For the text-containing cell, return its midpoint in [X, Y] coordinate format. 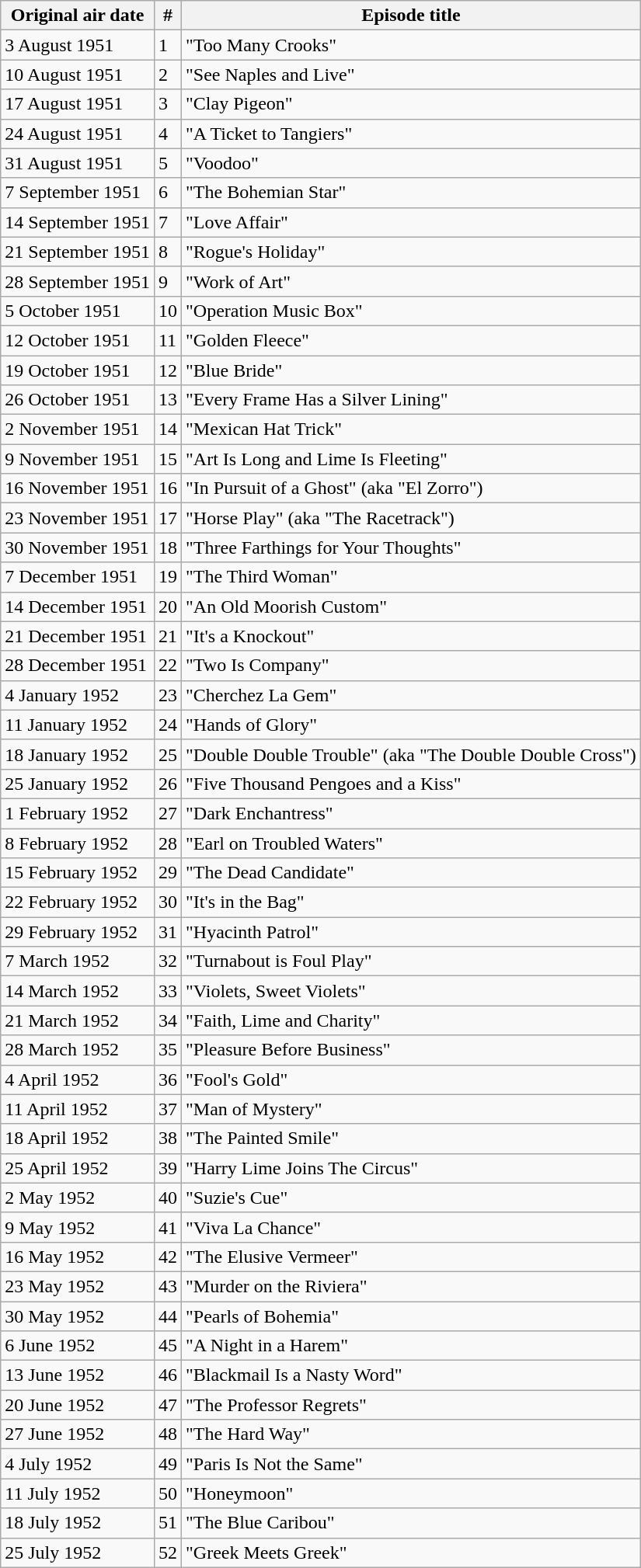
33 [168, 991]
"Earl on Troubled Waters" [412, 843]
30 [168, 902]
4 July 1952 [78, 1464]
23 November 1951 [78, 518]
16 November 1951 [78, 488]
31 August 1951 [78, 163]
1 [168, 45]
"A Ticket to Tangiers" [412, 134]
"Viva La Chance" [412, 1227]
25 April 1952 [78, 1168]
"Mexican Hat Trick" [412, 429]
"Voodoo" [412, 163]
1 February 1952 [78, 813]
28 December 1951 [78, 666]
32 [168, 961]
"Pleasure Before Business" [412, 1050]
23 May 1952 [78, 1286]
24 [168, 725]
11 July 1952 [78, 1493]
21 March 1952 [78, 1020]
"Golden Fleece" [412, 340]
12 [168, 370]
28 [168, 843]
"Honeymoon" [412, 1493]
"Murder on the Riviera" [412, 1286]
"Hands of Glory" [412, 725]
"A Night in a Harem" [412, 1346]
4 [168, 134]
"Double Double Trouble" (aka "The Double Double Cross") [412, 754]
7 September 1951 [78, 193]
"Greek Meets Greek" [412, 1552]
8 [168, 252]
13 [168, 400]
"The Hard Way" [412, 1434]
11 [168, 340]
"Operation Music Box" [412, 311]
6 June 1952 [78, 1346]
40 [168, 1198]
Episode title [412, 16]
3 August 1951 [78, 45]
44 [168, 1316]
"It's in the Bag" [412, 902]
14 [168, 429]
10 August 1951 [78, 75]
28 March 1952 [78, 1050]
15 February 1952 [78, 873]
5 October 1951 [78, 311]
15 [168, 459]
22 [168, 666]
"Horse Play" (aka "The Racetrack") [412, 518]
8 February 1952 [78, 843]
14 March 1952 [78, 991]
5 [168, 163]
13 June 1952 [78, 1375]
11 April 1952 [78, 1109]
4 April 1952 [78, 1080]
"Three Farthings for Your Thoughts" [412, 548]
20 [168, 607]
30 November 1951 [78, 548]
"Harry Lime Joins The Circus" [412, 1168]
50 [168, 1493]
18 [168, 548]
Original air date [78, 16]
47 [168, 1405]
"The Painted Smile" [412, 1139]
36 [168, 1080]
19 [168, 577]
"Clay Pigeon" [412, 104]
"Every Frame Has a Silver Lining" [412, 400]
16 May 1952 [78, 1257]
"Turnabout is Foul Play" [412, 961]
9 [168, 281]
"Rogue's Holiday" [412, 252]
31 [168, 932]
28 September 1951 [78, 281]
"Art Is Long and Lime Is Fleeting" [412, 459]
49 [168, 1464]
21 December 1951 [78, 636]
38 [168, 1139]
9 May 1952 [78, 1227]
25 January 1952 [78, 784]
7 December 1951 [78, 577]
10 [168, 311]
41 [168, 1227]
"The Blue Caribou" [412, 1523]
25 July 1952 [78, 1552]
42 [168, 1257]
9 November 1951 [78, 459]
"It's a Knockout" [412, 636]
52 [168, 1552]
37 [168, 1109]
25 [168, 754]
14 December 1951 [78, 607]
29 [168, 873]
"See Naples and Live" [412, 75]
22 February 1952 [78, 902]
17 August 1951 [78, 104]
26 [168, 784]
7 [168, 222]
"The Dead Candidate" [412, 873]
29 February 1952 [78, 932]
51 [168, 1523]
6 [168, 193]
27 June 1952 [78, 1434]
"Cherchez La Gem" [412, 695]
20 June 1952 [78, 1405]
"Work of Art" [412, 281]
"Fool's Gold" [412, 1080]
24 August 1951 [78, 134]
26 October 1951 [78, 400]
34 [168, 1020]
"The Bohemian Star" [412, 193]
3 [168, 104]
"The Elusive Vermeer" [412, 1257]
"Dark Enchantress" [412, 813]
46 [168, 1375]
16 [168, 488]
"Faith, Lime and Charity" [412, 1020]
2 [168, 75]
19 October 1951 [78, 370]
"Pearls of Bohemia" [412, 1316]
39 [168, 1168]
11 January 1952 [78, 725]
27 [168, 813]
"Violets, Sweet Violets" [412, 991]
"The Third Woman" [412, 577]
7 March 1952 [78, 961]
35 [168, 1050]
"Love Affair" [412, 222]
"Too Many Crooks" [412, 45]
"Paris Is Not the Same" [412, 1464]
2 November 1951 [78, 429]
"The Professor Regrets" [412, 1405]
18 April 1952 [78, 1139]
"Blue Bride" [412, 370]
18 January 1952 [78, 754]
"Man of Mystery" [412, 1109]
12 October 1951 [78, 340]
30 May 1952 [78, 1316]
4 January 1952 [78, 695]
2 May 1952 [78, 1198]
17 [168, 518]
14 September 1951 [78, 222]
23 [168, 695]
"Hyacinth Patrol" [412, 932]
"An Old Moorish Custom" [412, 607]
48 [168, 1434]
45 [168, 1346]
43 [168, 1286]
"Blackmail Is a Nasty Word" [412, 1375]
"Suzie's Cue" [412, 1198]
"Two Is Company" [412, 666]
"In Pursuit of a Ghost" (aka "El Zorro") [412, 488]
18 July 1952 [78, 1523]
21 September 1951 [78, 252]
# [168, 16]
"Five Thousand Pengoes and a Kiss" [412, 784]
21 [168, 636]
